For the text-containing cell, return its midpoint in (X, Y) coordinate format. 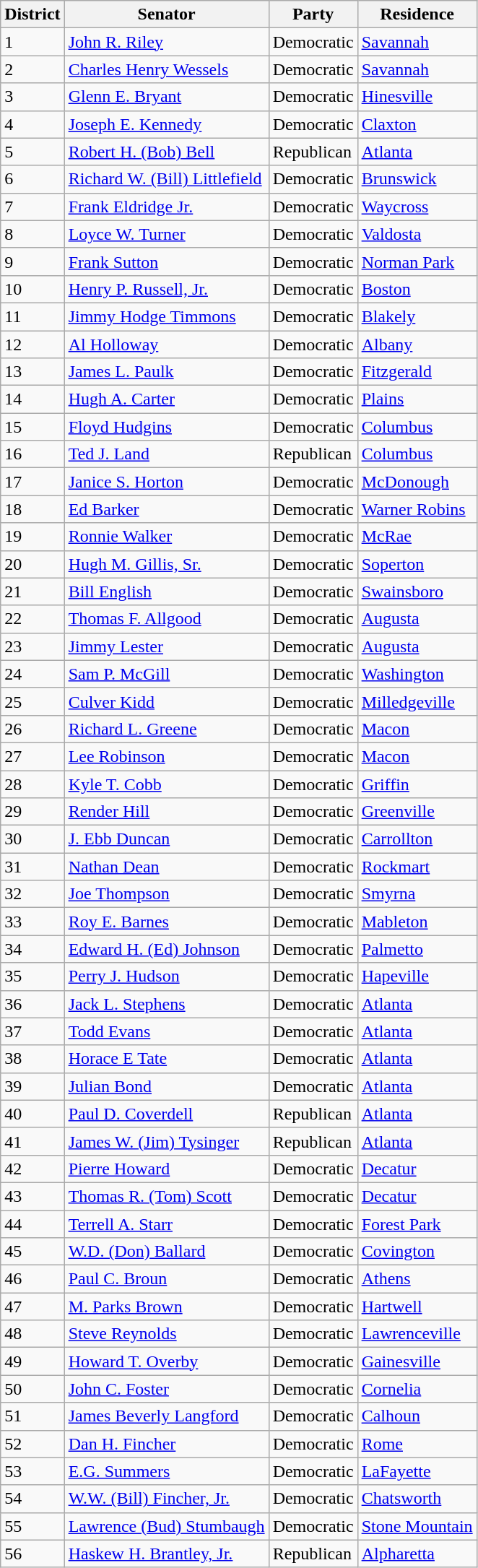
Julian Bond (166, 1086)
Terrell A. Starr (166, 1224)
Brunswick (417, 179)
Swainsboro (417, 592)
Palmetto (417, 949)
Al Holloway (166, 345)
31 (32, 867)
Forest Park (417, 1224)
33 (32, 922)
3 (32, 97)
Hinesville (417, 97)
52 (32, 1444)
41 (32, 1141)
Mableton (417, 922)
38 (32, 1059)
Todd Evans (166, 1031)
Render Hill (166, 812)
12 (32, 345)
Hugh A. Carter (166, 399)
John C. Foster (166, 1389)
Janice S. Horton (166, 482)
Robert H. (Bob) Bell (166, 152)
Fitzgerald (417, 372)
44 (32, 1224)
Ted J. Land (166, 454)
5 (32, 152)
Charles Henry Wessels (166, 69)
Blakely (417, 316)
John R. Riley (166, 42)
Howard T. Overby (166, 1361)
Paul D. Coverdell (166, 1114)
Boston (417, 289)
1 (32, 42)
36 (32, 1004)
Henry P. Russell, Jr. (166, 289)
Soperton (417, 564)
Warner Robins (417, 509)
M. Parks Brown (166, 1307)
47 (32, 1307)
Milledgeville (417, 701)
6 (32, 179)
James Beverly Langford (166, 1416)
Joseph E. Kennedy (166, 124)
Lawrenceville (417, 1334)
Cornelia (417, 1389)
28 (32, 784)
Valdosta (417, 234)
56 (32, 1554)
Gainesville (417, 1361)
9 (32, 261)
Joe Thompson (166, 894)
10 (32, 289)
Culver Kidd (166, 701)
22 (32, 619)
18 (32, 509)
46 (32, 1279)
Rome (417, 1444)
Haskew H. Brantley, Jr. (166, 1554)
W.D. (Don) Ballard (166, 1252)
Hartwell (417, 1307)
District (32, 14)
Athens (417, 1279)
Greenville (417, 812)
Thomas F. Allgood (166, 619)
James L. Paulk (166, 372)
2 (32, 69)
30 (32, 839)
Stone Mountain (417, 1526)
Floyd Hudgins (166, 427)
Covington (417, 1252)
37 (32, 1031)
Norman Park (417, 261)
53 (32, 1471)
J. Ebb Duncan (166, 839)
13 (32, 372)
43 (32, 1196)
Frank Sutton (166, 261)
45 (32, 1252)
23 (32, 646)
Chatsworth (417, 1499)
McRae (417, 537)
39 (32, 1086)
29 (32, 812)
Washington (417, 674)
Glenn E. Bryant (166, 97)
Rockmart (417, 867)
34 (32, 949)
McDonough (417, 482)
51 (32, 1416)
Griffin (417, 784)
Frank Eldridge Jr. (166, 207)
Hapeville (417, 976)
Residence (417, 14)
Perry J. Hudson (166, 976)
54 (32, 1499)
James W. (Jim) Tysinger (166, 1141)
8 (32, 234)
15 (32, 427)
Steve Reynolds (166, 1334)
49 (32, 1361)
Senator (166, 14)
Bill English (166, 592)
Plains (417, 399)
24 (32, 674)
Kyle T. Cobb (166, 784)
7 (32, 207)
40 (32, 1114)
Smyrna (417, 894)
32 (32, 894)
W.W. (Bill) Fincher, Jr. (166, 1499)
Horace E Tate (166, 1059)
Richard L. Greene (166, 729)
25 (32, 701)
Ronnie Walker (166, 537)
Waycross (417, 207)
Jack L. Stephens (166, 1004)
4 (32, 124)
Lee Robinson (166, 756)
Jimmy Hodge Timmons (166, 316)
Calhoun (417, 1416)
48 (32, 1334)
Paul C. Broun (166, 1279)
14 (32, 399)
Hugh M. Gillis, Sr. (166, 564)
17 (32, 482)
35 (32, 976)
Nathan Dean (166, 867)
Alpharetta (417, 1554)
Claxton (417, 124)
55 (32, 1526)
Pierre Howard (166, 1169)
Jimmy Lester (166, 646)
26 (32, 729)
Carrollton (417, 839)
Sam P. McGill (166, 674)
11 (32, 316)
E.G. Summers (166, 1471)
Thomas R. (Tom) Scott (166, 1196)
Edward H. (Ed) Johnson (166, 949)
Richard W. (Bill) Littlefield (166, 179)
Roy E. Barnes (166, 922)
42 (32, 1169)
Party (313, 14)
50 (32, 1389)
27 (32, 756)
Loyce W. Turner (166, 234)
Ed Barker (166, 509)
Albany (417, 345)
16 (32, 454)
Lawrence (Bud) Stumbaugh (166, 1526)
LaFayette (417, 1471)
Dan H. Fincher (166, 1444)
21 (32, 592)
19 (32, 537)
20 (32, 564)
